Search for the cell housing the specified text and yield its (X, Y) center coordinate. 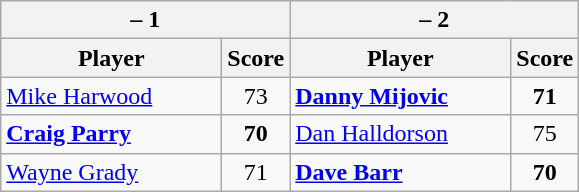
– 2 (434, 20)
Danny Mijovic (400, 96)
Dan Halldorson (400, 134)
Mike Harwood (112, 96)
Craig Parry (112, 134)
75 (545, 134)
– 1 (146, 20)
Wayne Grady (112, 172)
73 (256, 96)
Dave Barr (400, 172)
